Detect which cell encompasses the target text, then output its (X, Y) center coordinate. 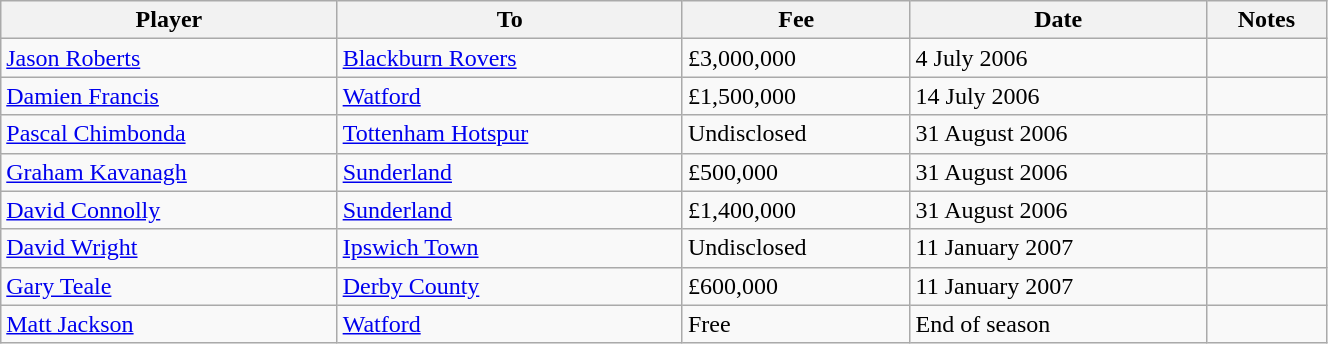
Player (169, 20)
Blackburn Rovers (510, 58)
End of season (1058, 324)
Pascal Chimbonda (169, 134)
Derby County (510, 286)
Tottenham Hotspur (510, 134)
£1,400,000 (796, 210)
14 July 2006 (1058, 96)
Ipswich Town (510, 248)
£600,000 (796, 286)
4 July 2006 (1058, 58)
David Connolly (169, 210)
To (510, 20)
Notes (1266, 20)
Graham Kavanagh (169, 172)
£1,500,000 (796, 96)
Matt Jackson (169, 324)
Jason Roberts (169, 58)
Date (1058, 20)
Gary Teale (169, 286)
David Wright (169, 248)
£3,000,000 (796, 58)
Free (796, 324)
Fee (796, 20)
Damien Francis (169, 96)
£500,000 (796, 172)
